Find where the given text appears and provide that cell's center as (X, Y) coordinate. 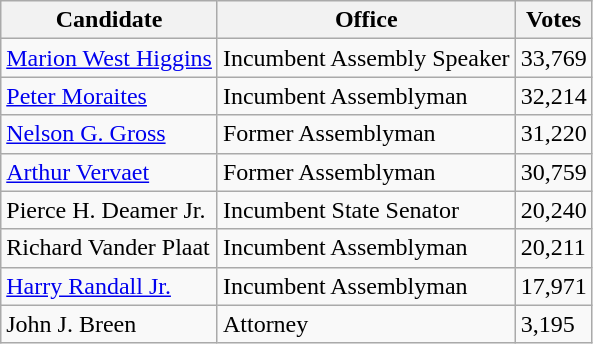
Peter Moraites (110, 96)
20,240 (554, 210)
Nelson G. Gross (110, 134)
3,195 (554, 324)
Harry Randall Jr. (110, 286)
Marion West Higgins (110, 58)
Incumbent State Senator (366, 210)
Office (366, 20)
20,211 (554, 248)
33,769 (554, 58)
Candidate (110, 20)
Incumbent Assembly Speaker (366, 58)
30,759 (554, 172)
Attorney (366, 324)
John J. Breen (110, 324)
32,214 (554, 96)
Pierce H. Deamer Jr. (110, 210)
Richard Vander Plaat (110, 248)
31,220 (554, 134)
Arthur Vervaet (110, 172)
17,971 (554, 286)
Votes (554, 20)
